Pinpoint the cell where the given text exists, returning its [X, Y] midpoint coordinate. 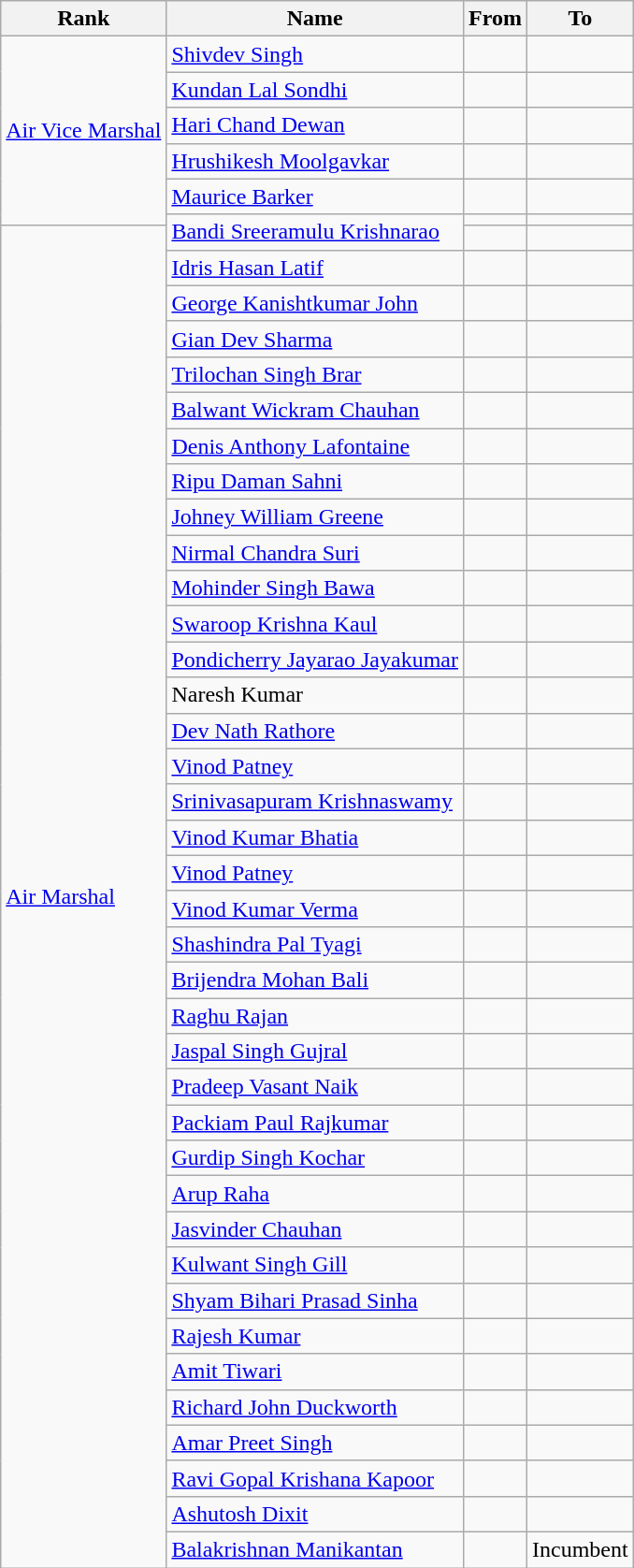
Rank [84, 19]
Ravi Gopal Krishana Kapoor [315, 1478]
Jaspal Singh Gujral [315, 1052]
Arup Raha [315, 1194]
Hrushikesh Moolgavkar [315, 161]
Dev Nath Rathore [315, 731]
Trilochan Singh Brar [315, 374]
Air Vice Marshal [84, 131]
Johney William Greene [315, 517]
Raghu Rajan [315, 1015]
Air Marshal [84, 896]
Maurice Barker [315, 196]
Amit Tiwari [315, 1372]
Ripu Daman Sahni [315, 482]
Nirmal Chandra Suri [315, 553]
Brijendra Mohan Bali [315, 980]
Bandi Sreeramulu Krishnarao [315, 232]
Shyam Bihari Prasad Sinha [315, 1300]
Incumbent [580, 1549]
Rajesh Kumar [315, 1336]
Balakrishnan Manikantan [315, 1549]
Swaroop Krishna Kaul [315, 624]
Denis Anthony Lafontaine [315, 446]
Gurdip Singh Kochar [315, 1158]
Kundan Lal Sondhi [315, 90]
Hari Chand Dewan [315, 125]
Shashindra Pal Tyagi [315, 944]
Vinod Kumar Verma [315, 908]
Mohinder Singh Bawa [315, 588]
Srinivasapuram Krishnaswamy [315, 802]
Packiam Paul Rajkumar [315, 1123]
Naresh Kumar [315, 695]
Name [315, 19]
Amar Preet Singh [315, 1443]
Shivdev Singh [315, 54]
Pondicherry Jayarao Jayakumar [315, 660]
George Kanishtkumar John [315, 303]
Vinod Kumar Bhatia [315, 837]
Idris Hasan Latif [315, 268]
Richard John Duckworth [315, 1407]
Ashutosh Dixit [315, 1514]
Gian Dev Sharma [315, 339]
Pradeep Vasant Naik [315, 1087]
Kulwant Singh Gill [315, 1265]
Jasvinder Chauhan [315, 1229]
From [496, 19]
Balwant Wickram Chauhan [315, 410]
To [580, 19]
